From the cell containing the given text, extract its center point as (x, y) coordinate. 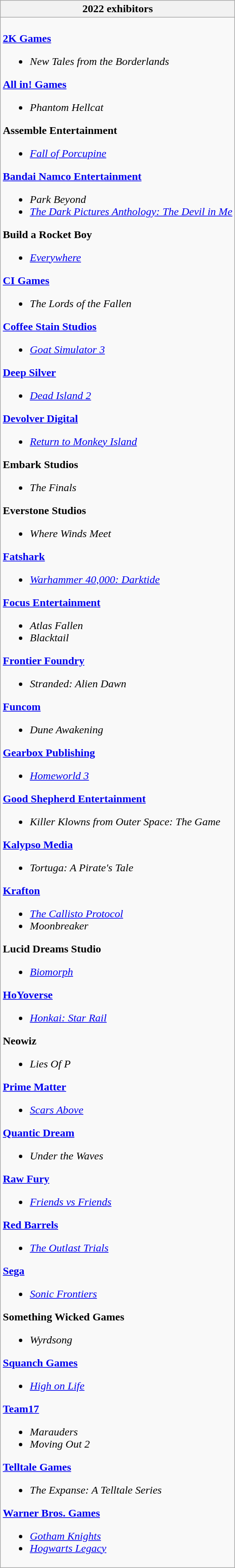
2022 exhibitors (118, 9)
